From the cell containing the given text, extract its center point as [X, Y] coordinate. 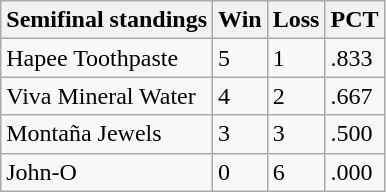
Semifinal standings [107, 20]
Win [240, 20]
Viva Mineral Water [107, 96]
6 [296, 172]
John-O [107, 172]
Loss [296, 20]
5 [240, 58]
.667 [354, 96]
1 [296, 58]
4 [240, 96]
Montaña Jewels [107, 134]
0 [240, 172]
.500 [354, 134]
2 [296, 96]
.000 [354, 172]
Hapee Toothpaste [107, 58]
PCT [354, 20]
.833 [354, 58]
